Locate the cell with the specified text and output its [X, Y] center coordinate. 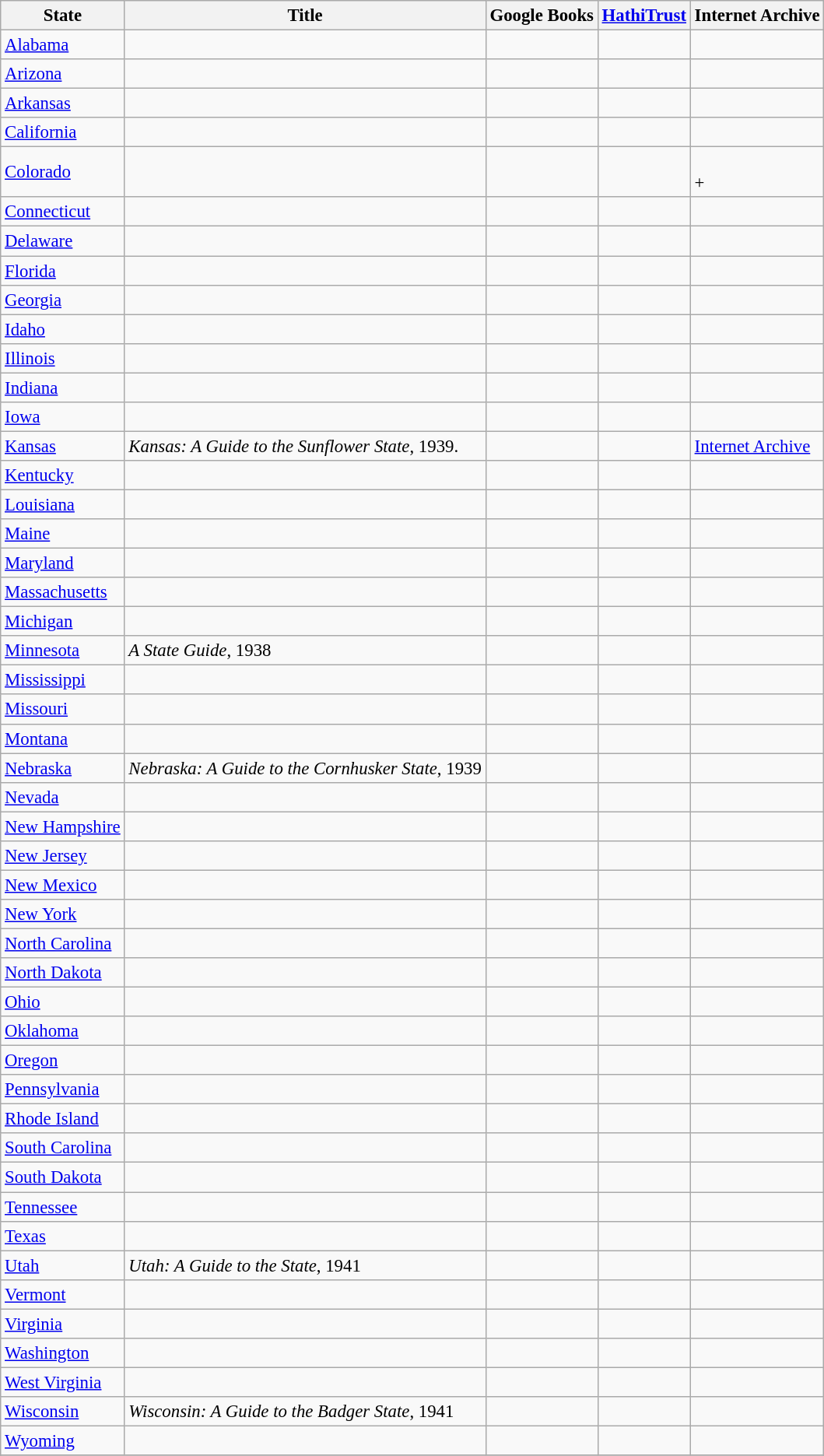
Minnesota [62, 651]
New York [62, 914]
Google Books [542, 16]
Idaho [62, 329]
Utah: A Guide to the State, 1941 [305, 1265]
Wisconsin [62, 1412]
HathiTrust [644, 16]
Washington [62, 1353]
Rhode Island [62, 1119]
Arkansas [62, 103]
Oregon [62, 1061]
Kentucky [62, 475]
Florida [62, 271]
Vermont [62, 1294]
Mississippi [62, 680]
Alabama [62, 45]
Pennsylvania [62, 1089]
South Carolina [62, 1148]
Texas [62, 1236]
West Virginia [62, 1382]
Louisiana [62, 504]
Massachusetts [62, 592]
Wisconsin: A Guide to the Badger State, 1941 [305, 1412]
Oklahoma [62, 1031]
Connecticut [62, 212]
Michigan [62, 622]
California [62, 132]
Nebraska [62, 768]
Nebraska: A Guide to the Cornhusker State, 1939 [305, 768]
Iowa [62, 417]
Utah [62, 1265]
Georgia [62, 300]
Virginia [62, 1324]
Tennessee [62, 1207]
North Dakota [62, 973]
Kansas: A Guide to the Sunflower State, 1939. [305, 446]
A State Guide, 1938 [305, 651]
Kansas [62, 446]
Delaware [62, 241]
Arizona [62, 74]
Illinois [62, 358]
Missouri [62, 710]
New Hampshire [62, 826]
Indiana [62, 388]
Wyoming [62, 1440]
New Jersey [62, 856]
Nevada [62, 797]
New Mexico [62, 885]
Ohio [62, 1002]
State [62, 16]
South Dakota [62, 1177]
Maine [62, 534]
Maryland [62, 563]
Colorado [62, 173]
Montana [62, 739]
+ [757, 173]
Title [305, 16]
North Carolina [62, 943]
